Capture the cell that displays the provided text and extract its (x, y) central coordinate. 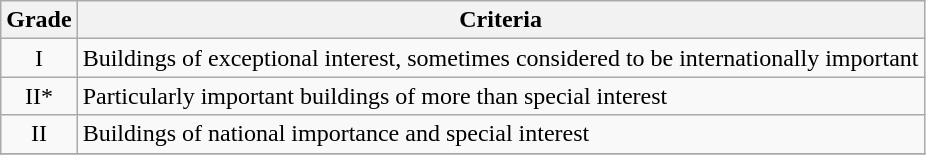
Grade (39, 20)
Buildings of exceptional interest, sometimes considered to be internationally important (500, 58)
Buildings of national importance and special interest (500, 134)
I (39, 58)
Criteria (500, 20)
II (39, 134)
Particularly important buildings of more than special interest (500, 96)
II* (39, 96)
